Search for the cell housing the specified text and yield its (x, y) center coordinate. 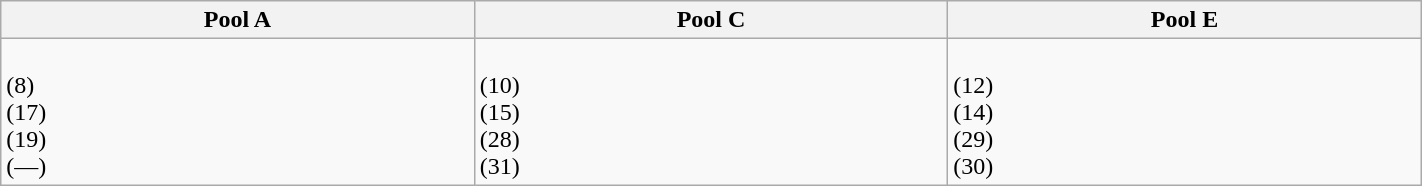
Pool C (710, 20)
(12) (14) (29) (30) (1185, 112)
Pool A (238, 20)
(8) (17) (19) (—) (238, 112)
(10) (15) (28) (31) (710, 112)
Pool E (1185, 20)
